Locate the cell with the specified text and output its (x, y) center coordinate. 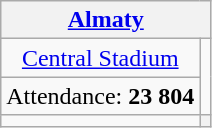
Attendance: 23 804 (100, 96)
Almaty (106, 20)
Central Stadium (100, 58)
